Capture the cell that displays the provided text and extract its (x, y) central coordinate. 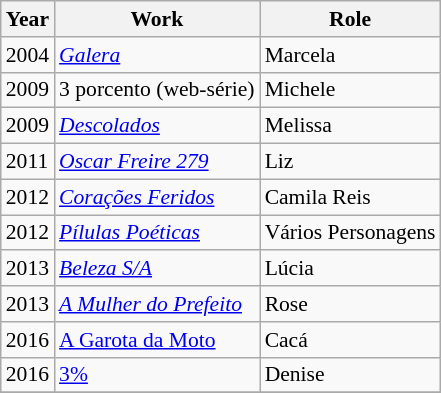
A Mulher do Prefeito (157, 304)
3 porcento (web-série) (157, 90)
Corações Feridos (157, 197)
Beleza S/A (157, 269)
Role (350, 19)
Galera (157, 55)
Pílulas Poéticas (157, 233)
Rose (350, 304)
A Garota da Moto (157, 340)
Marcela (350, 55)
Vários Personagens (350, 233)
Denise (350, 375)
2011 (28, 162)
3% (157, 375)
Michele (350, 90)
Descolados (157, 126)
Liz (350, 162)
Work (157, 19)
Oscar Freire 279 (157, 162)
Lúcia (350, 269)
2004 (28, 55)
Cacá (350, 340)
Camila Reis (350, 197)
Melissa (350, 126)
Year (28, 19)
